Search for the cell housing the specified text and yield its (x, y) center coordinate. 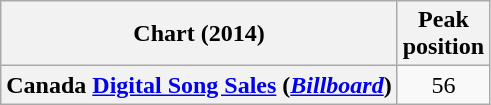
Canada Digital Song Sales (Billboard) (199, 85)
Chart (2014) (199, 34)
Peakposition (443, 34)
56 (443, 85)
